Locate the cell with the specified text and output its (x, y) center coordinate. 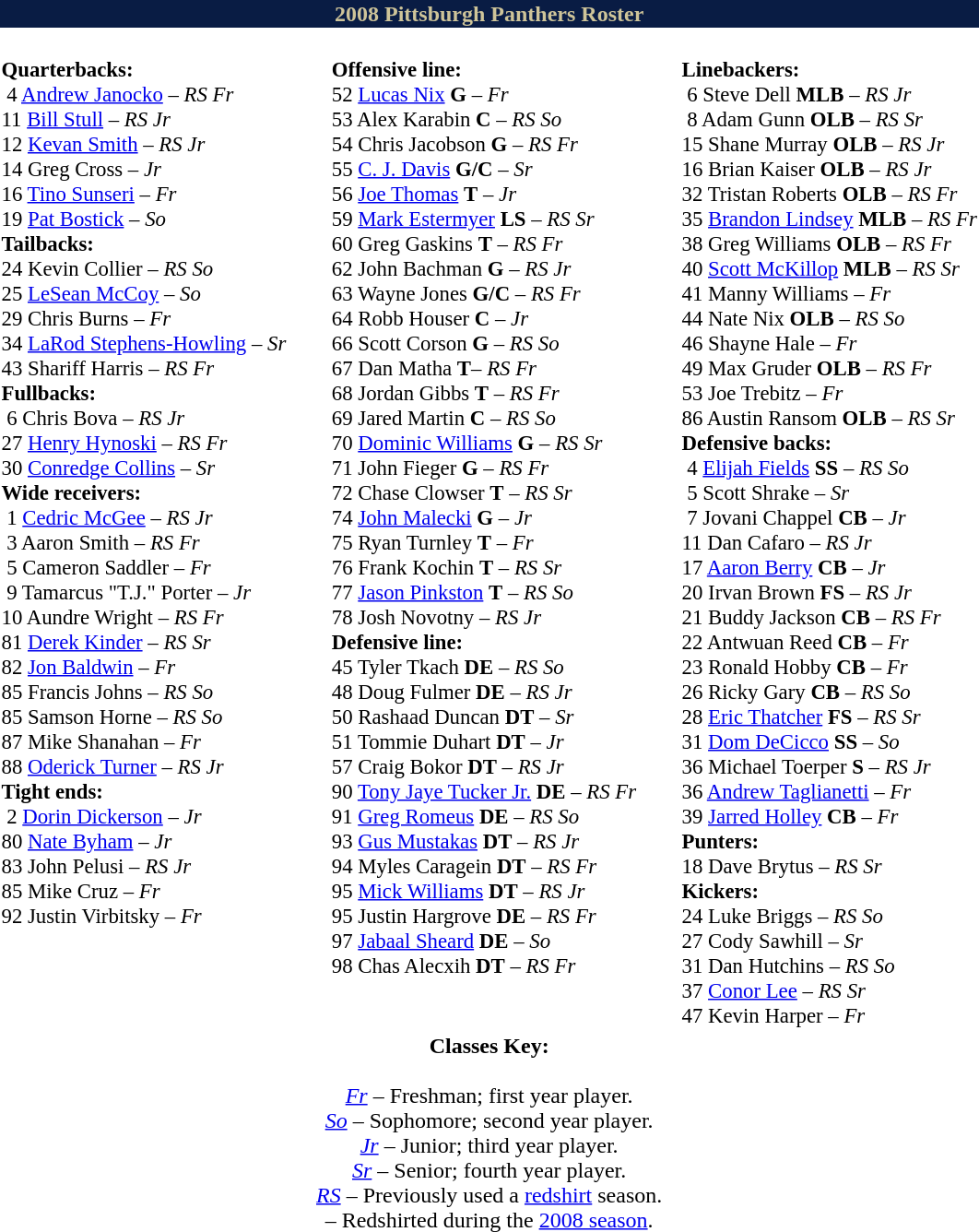
2008 Pittsburgh Panthers Roster (489, 14)
